Scan for the cell matching the given text and deliver its (X, Y) coordinate at center. 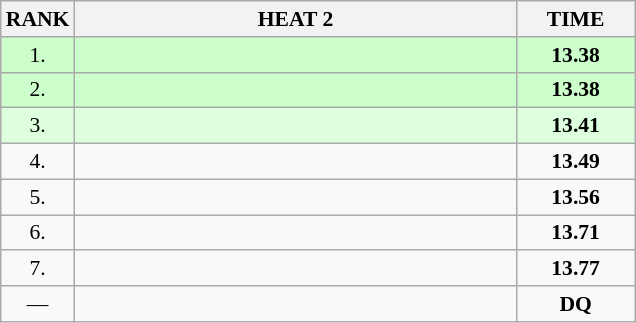
7. (38, 269)
— (38, 304)
HEAT 2 (295, 19)
6. (38, 233)
13.77 (576, 269)
5. (38, 197)
4. (38, 162)
13.49 (576, 162)
TIME (576, 19)
13.71 (576, 233)
3. (38, 126)
DQ (576, 304)
2. (38, 90)
13.56 (576, 197)
13.41 (576, 126)
1. (38, 55)
RANK (38, 19)
